Capture the cell that displays the provided text and extract its (X, Y) central coordinate. 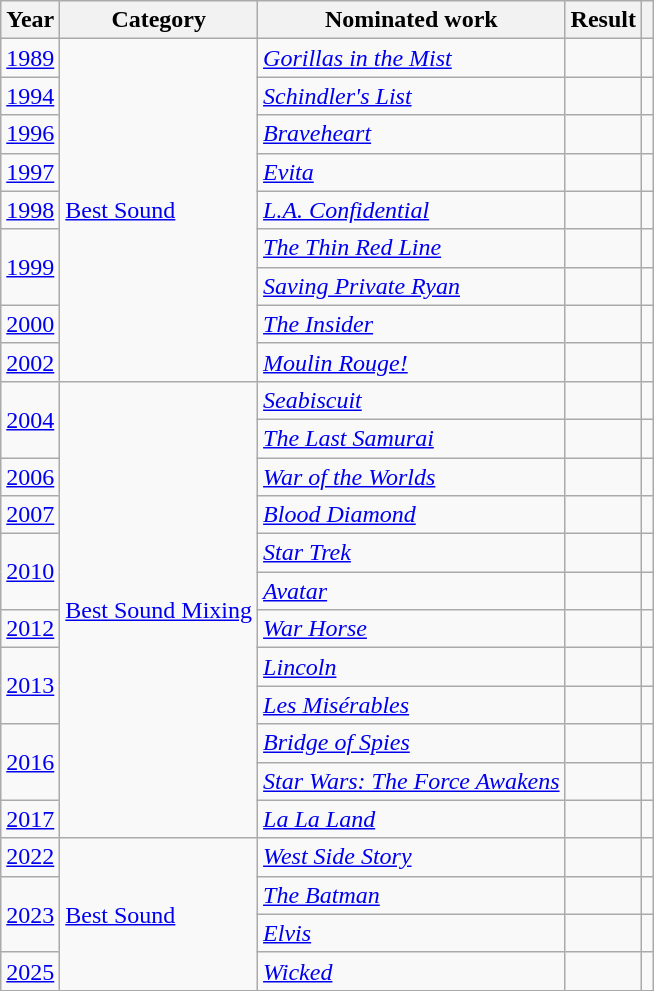
2006 (30, 477)
Lincoln (412, 667)
1996 (30, 134)
2007 (30, 515)
The Last Samurai (412, 438)
Nominated work (412, 20)
Gorillas in the Mist (412, 58)
2010 (30, 572)
1997 (30, 172)
2002 (30, 362)
Blood Diamond (412, 515)
Seabiscuit (412, 400)
Moulin Rouge! (412, 362)
Saving Private Ryan (412, 286)
2016 (30, 762)
Wicked (412, 971)
2004 (30, 419)
The Batman (412, 895)
Evita (412, 172)
La La Land (412, 819)
1998 (30, 210)
2025 (30, 971)
Avatar (412, 591)
Best Sound Mixing (159, 610)
2012 (30, 629)
Year (30, 20)
1999 (30, 267)
2022 (30, 857)
2000 (30, 324)
Elvis (412, 933)
War of the Worlds (412, 477)
The Insider (412, 324)
The Thin Red Line (412, 248)
Star Trek (412, 553)
Bridge of Spies (412, 743)
Schindler's List (412, 96)
L.A. Confidential (412, 210)
2017 (30, 819)
1989 (30, 58)
West Side Story (412, 857)
1994 (30, 96)
Category (159, 20)
Braveheart (412, 134)
2023 (30, 914)
Result (603, 20)
War Horse (412, 629)
2013 (30, 686)
Star Wars: The Force Awakens (412, 781)
Les Misérables (412, 705)
